Return the (X, Y) coordinate for the center point of the cell that contains the specified text.  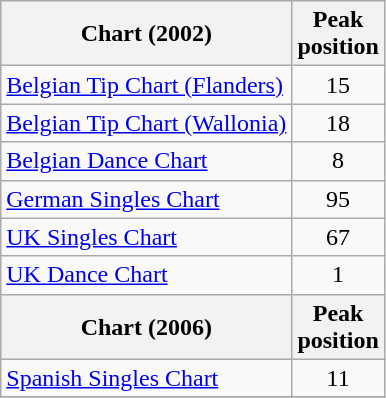
67 (338, 237)
Belgian Tip Chart (Flanders) (146, 85)
Belgian Dance Chart (146, 161)
1 (338, 275)
11 (338, 378)
UK Singles Chart (146, 237)
Belgian Tip Chart (Wallonia) (146, 123)
Chart (2002) (146, 34)
18 (338, 123)
Chart (2006) (146, 326)
95 (338, 199)
15 (338, 85)
German Singles Chart (146, 199)
UK Dance Chart (146, 275)
Spanish Singles Chart (146, 378)
8 (338, 161)
